Return the [X, Y] coordinate for the center point of the cell that contains the specified text.  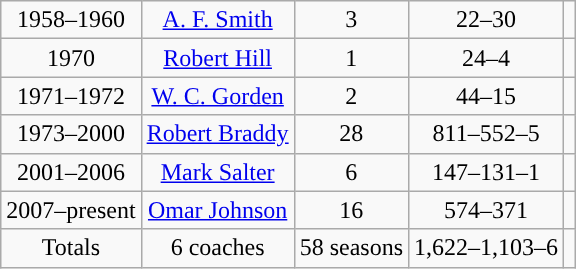
1973–2000 [71, 134]
2 [351, 96]
Mark Salter [218, 172]
58 seasons [351, 248]
1970 [71, 58]
1971–1972 [71, 96]
22–30 [486, 20]
16 [351, 210]
Omar Johnson [218, 210]
Totals [71, 248]
147–131–1 [486, 172]
24–4 [486, 58]
3 [351, 20]
6 [351, 172]
28 [351, 134]
2001–2006 [71, 172]
811–552–5 [486, 134]
Robert Braddy [218, 134]
W. C. Gorden [218, 96]
A. F. Smith [218, 20]
1,622–1,103–6 [486, 248]
6 coaches [218, 248]
Robert Hill [218, 58]
2007–present [71, 210]
574–371 [486, 210]
1 [351, 58]
1958–1960 [71, 20]
44–15 [486, 96]
